From the cell containing the given text, extract its center point as [X, Y] coordinate. 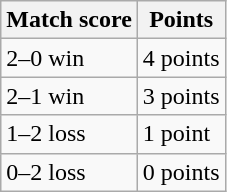
2–0 win [70, 58]
1–2 loss [70, 134]
0 points [181, 172]
3 points [181, 96]
1 point [181, 134]
Match score [70, 20]
Points [181, 20]
4 points [181, 58]
0–2 loss [70, 172]
2–1 win [70, 96]
